Locate the cell with the specified text and output its (X, Y) center coordinate. 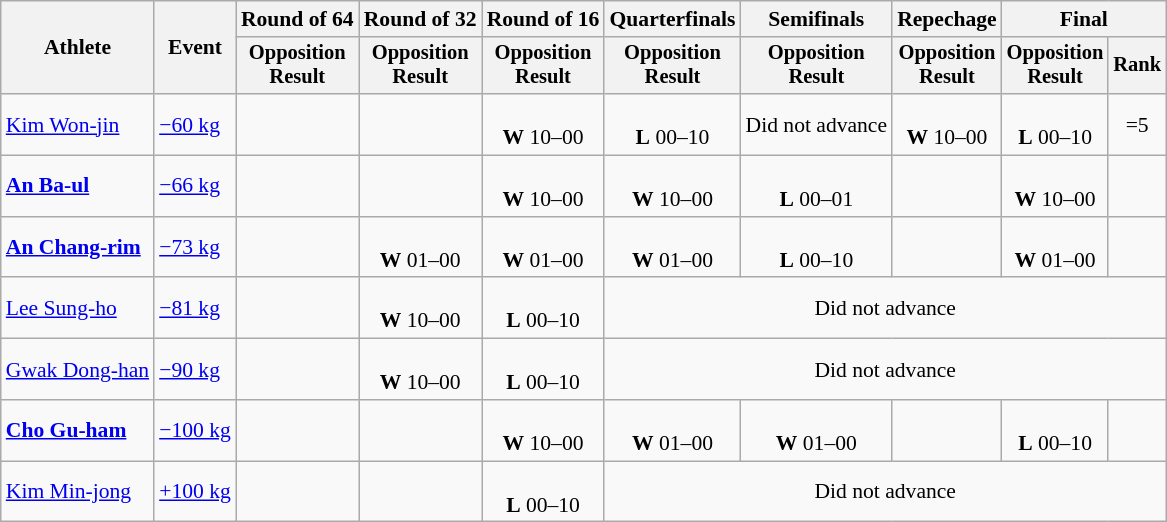
−100 kg (195, 430)
L 00–01 (817, 186)
Final (1084, 19)
−60 kg (195, 124)
Round of 64 (298, 19)
Event (195, 48)
=5 (1137, 124)
−73 kg (195, 248)
An Chang-rim (78, 248)
−66 kg (195, 186)
Kim Min-jong (78, 492)
Round of 16 (544, 19)
Gwak Dong-han (78, 370)
−81 kg (195, 308)
+100 kg (195, 492)
Round of 32 (420, 19)
−90 kg (195, 370)
Rank (1137, 66)
Athlete (78, 48)
Repechage (947, 19)
An Ba-ul (78, 186)
Cho Gu-ham (78, 430)
Semifinals (817, 19)
Kim Won-jin (78, 124)
Quarterfinals (672, 19)
Lee Sung-ho (78, 308)
